Identify which cell holds the provided text, then report its (x, y) central coordinate. 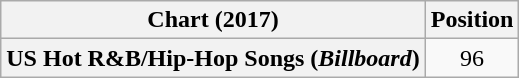
Chart (2017) (213, 20)
US Hot R&B/Hip-Hop Songs (Billboard) (213, 58)
96 (472, 58)
Position (472, 20)
